Provide the [x, y] coordinate of the cell's center where the given text is located.  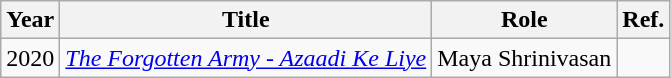
Year [30, 20]
Maya Shrinivasan [524, 58]
Title [246, 20]
Role [524, 20]
The Forgotten Army - Azaadi Ke Liye [246, 58]
Ref. [644, 20]
2020 [30, 58]
